Identify which cell holds the provided text, then report its (x, y) central coordinate. 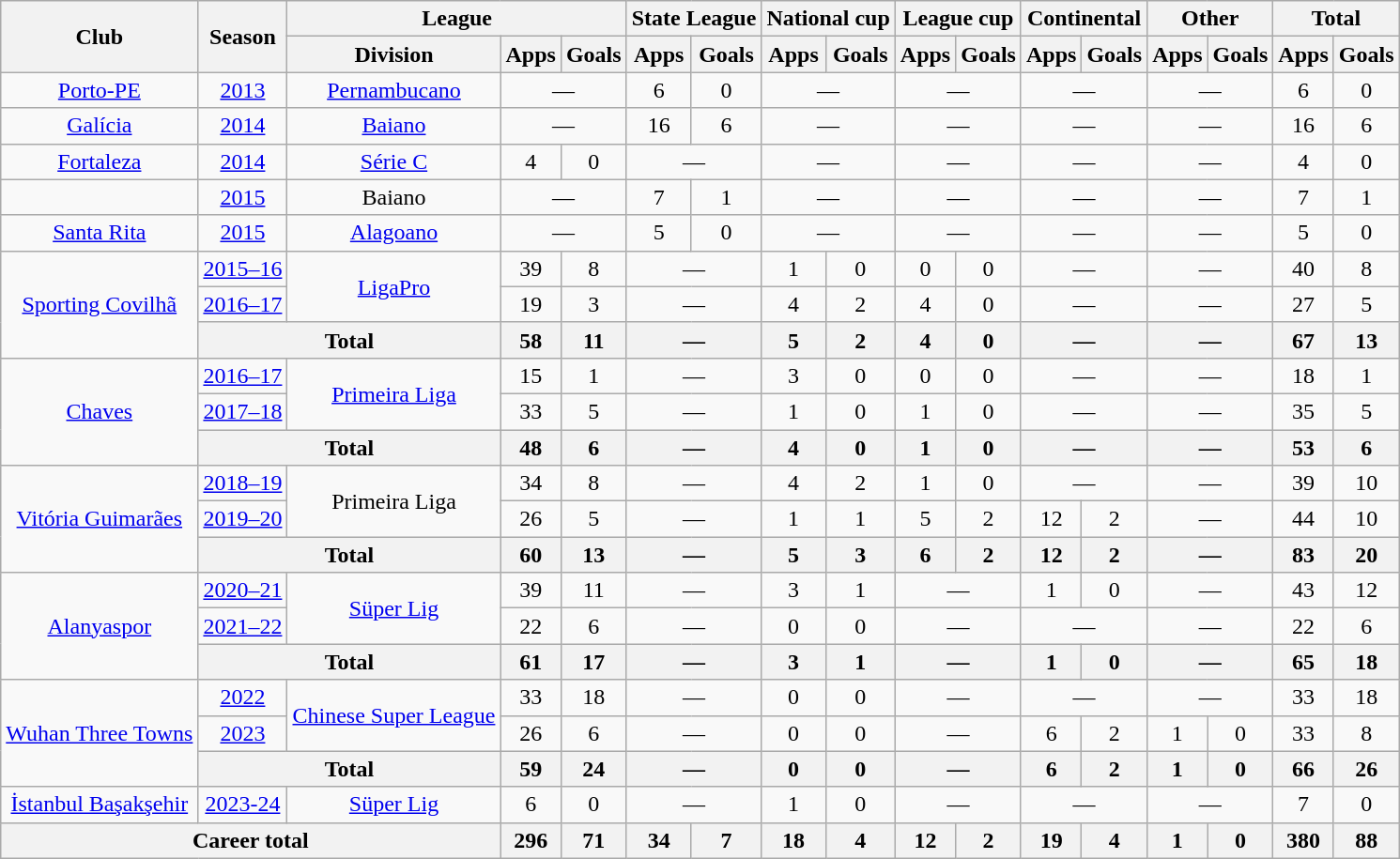
Vitória Guimarães (100, 519)
2022 (242, 698)
296 (531, 840)
Alanyaspor (100, 626)
Galícia (100, 126)
48 (531, 448)
National cup (828, 19)
2019–20 (242, 519)
Season (242, 37)
2021–22 (242, 626)
2023 (242, 733)
44 (1303, 519)
35 (1303, 411)
65 (1303, 662)
20 (1366, 555)
71 (593, 840)
Sporting Covilhã (100, 304)
53 (1303, 448)
66 (1303, 769)
2020–21 (242, 591)
Career total (251, 840)
61 (531, 662)
League (456, 19)
Other (1210, 19)
380 (1303, 840)
League cup (958, 19)
27 (1303, 304)
24 (593, 769)
2018–19 (242, 483)
88 (1366, 840)
60 (531, 555)
Porto-PE (100, 90)
LigaPro (394, 286)
2017–18 (242, 411)
43 (1303, 591)
Club (100, 37)
Chinese Super League (394, 715)
State League (694, 19)
Division (394, 54)
40 (1303, 268)
Pernambucano (394, 90)
67 (1303, 340)
2023-24 (242, 805)
İstanbul Başakşehir (100, 805)
Santa Rita (100, 233)
83 (1303, 555)
Chaves (100, 411)
Fortaleza (100, 161)
2013 (242, 90)
Série C (394, 161)
17 (593, 662)
Continental (1084, 19)
2015–16 (242, 268)
15 (531, 376)
Alagoano (394, 233)
58 (531, 340)
59 (531, 769)
Wuhan Three Towns (100, 733)
